Detect which cell encompasses the target text, then output its (X, Y) center coordinate. 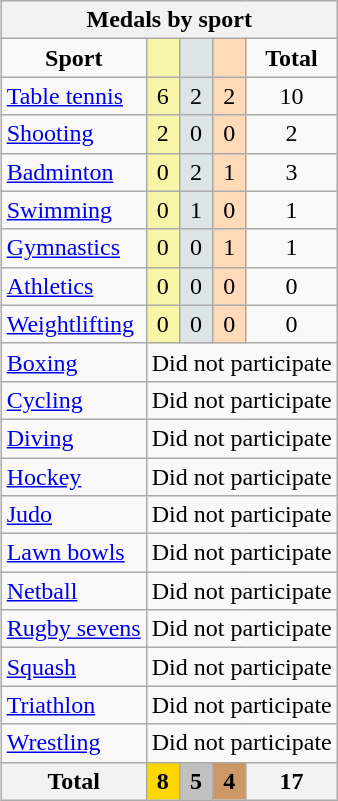
Badminton (74, 172)
Table tennis (74, 96)
Netball (74, 591)
Gymnastics (74, 248)
17 (292, 781)
Cycling (74, 400)
Weightlifting (74, 324)
Wrestling (74, 743)
Judo (74, 515)
Diving (74, 438)
Medals by sport (169, 20)
4 (230, 781)
5 (196, 781)
Triathlon (74, 705)
8 (162, 781)
Lawn bowls (74, 553)
3 (292, 172)
Boxing (74, 362)
10 (292, 96)
Shooting (74, 134)
Sport (74, 58)
Hockey (74, 477)
6 (162, 96)
Rugby sevens (74, 629)
Athletics (74, 286)
Squash (74, 667)
Swimming (74, 210)
